Provide the [X, Y] coordinate of the cell's center where the given text is located.  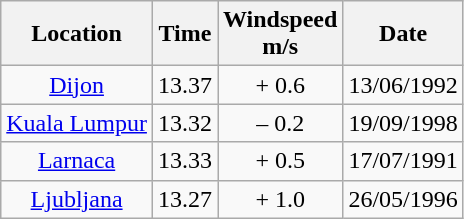
Location [77, 34]
+ 1.0 [280, 199]
Larnaca [77, 161]
Windspeedm/s [280, 34]
Dijon [77, 85]
Time [184, 34]
13.33 [184, 161]
13.32 [184, 123]
17/07/1991 [403, 161]
Kuala Lumpur [77, 123]
13.37 [184, 85]
13/06/1992 [403, 85]
19/09/1998 [403, 123]
26/05/1996 [403, 199]
Date [403, 34]
13.27 [184, 199]
+ 0.5 [280, 161]
Ljubljana [77, 199]
+ 0.6 [280, 85]
– 0.2 [280, 123]
